Pinpoint the cell where the given text exists, returning its [x, y] midpoint coordinate. 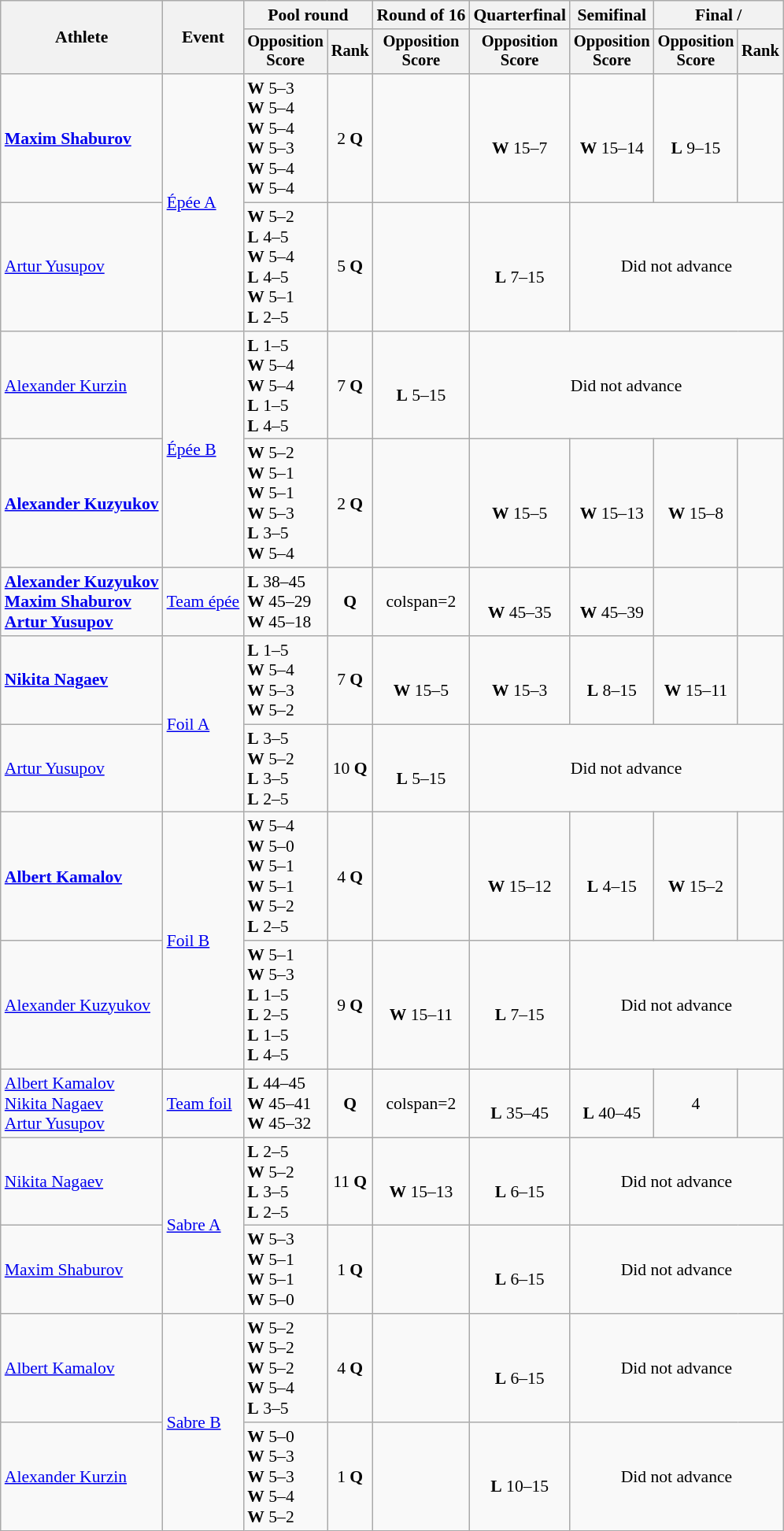
11 Q [350, 1182]
Pool round [308, 15]
Épée B [203, 450]
L 1–5 W 5–4 W 5–4 L 1–5 L 4–5 [285, 386]
L 38–45 W 45–29 W 45–18 [285, 601]
W 15–3 [520, 680]
Épée A [203, 202]
Sabre B [203, 1422]
Foil A [203, 724]
W 5–2 W 5–1 W 5–1 W 5–3 L 3–5 W 5–4 [285, 504]
Semifinal [612, 15]
L 44–45 W 45–41 W 45–32 [285, 1104]
L 40–45 [612, 1104]
Alexander KuzyukovMaxim ShaburovArtur Yusupov [82, 601]
L 2–5 W 5–2 L 3–5 L 2–5 [285, 1182]
W 45–39 [612, 601]
Foil B [203, 941]
L 10–15 [520, 1477]
Athlete [82, 38]
Final / [719, 15]
L 1–5 W 5–4 W 5–3 W 5–2 [285, 680]
W 5–3 W 5–4 W 5–4 W 5–3 W 5–4 W 5–4 [285, 139]
W 15–2 [696, 877]
W 45–35 [520, 601]
W 15–7 [520, 139]
Event [203, 38]
5 Q [350, 268]
W 5–2 W 5–2 W 5–2 W 5–4 L 3–5 [285, 1368]
Albert KamalovNikita NagaevArtur Yusupov [82, 1104]
W 15–14 [612, 139]
L 35–45 [520, 1104]
Round of 16 [420, 15]
W 5–4 W 5–0 W 5–1 W 5–1 W 5–2 L 2–5 [285, 877]
10 Q [350, 768]
4 [696, 1104]
Sabre A [203, 1226]
9 Q [350, 1004]
W 15–8 [696, 504]
Team épée [203, 601]
W 5–1 W 5–3 L 1–5 L 2–5 L 1–5 L 4–5 [285, 1004]
Quarterfinal [520, 15]
W 15–12 [520, 877]
Team foil [203, 1104]
L 9–15 [696, 139]
W 5–2 L 4–5 W 5–4 L 4–5 W 5–1 L 2–5 [285, 268]
L 3–5 W 5–2 L 3–5 L 2–5 [285, 768]
L 4–15 [612, 877]
W 5–3 W 5–1 W 5–1 W 5–0 [285, 1270]
L 8–15 [612, 680]
W 5–0 W 5–3 W 5–3 W 5–4 W 5–2 [285, 1477]
